Detect which cell encompasses the target text, then output its [X, Y] center coordinate. 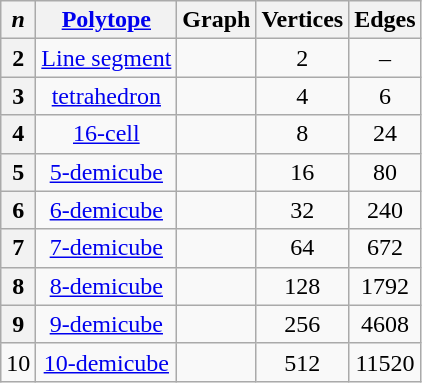
128 [302, 286]
24 [385, 134]
7 [18, 248]
32 [302, 210]
3 [18, 96]
9-demicube [106, 324]
1792 [385, 286]
11520 [385, 362]
256 [302, 324]
5 [18, 172]
240 [385, 210]
Vertices [302, 20]
Edges [385, 20]
10 [18, 362]
80 [385, 172]
tetrahedron [106, 96]
4608 [385, 324]
5-demicube [106, 172]
6-demicube [106, 210]
512 [302, 362]
9 [18, 324]
16 [302, 172]
7-demicube [106, 248]
Graph [216, 20]
Polytope [106, 20]
672 [385, 248]
n [18, 20]
Line segment [106, 58]
8-demicube [106, 286]
64 [302, 248]
10-demicube [106, 362]
16-cell [106, 134]
– [385, 58]
